Find where the given text appears and provide that cell's center as [X, Y] coordinate. 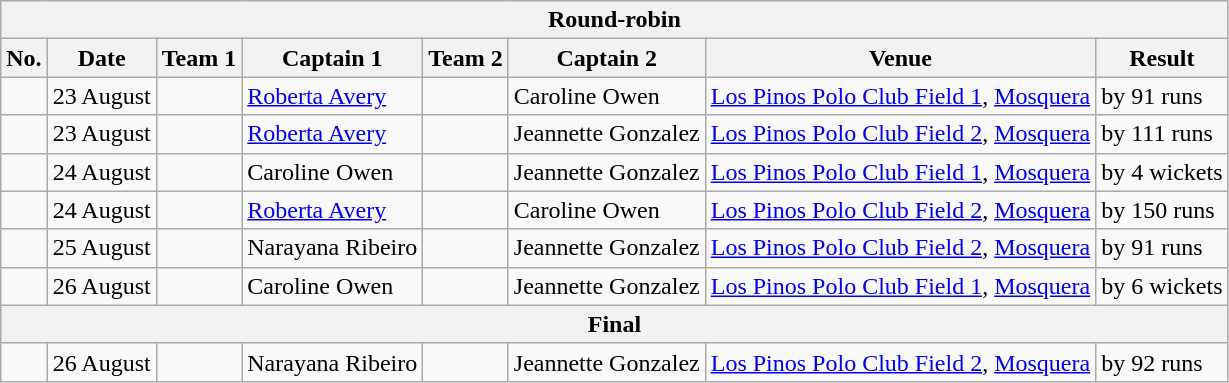
by 111 runs [1162, 134]
25 August [102, 248]
Team 2 [466, 58]
Round-robin [614, 20]
by 150 runs [1162, 210]
Date [102, 58]
Team 1 [199, 58]
Captain 1 [332, 58]
Venue [900, 58]
Final [614, 324]
Captain 2 [606, 58]
by 6 wickets [1162, 286]
No. [24, 58]
Result [1162, 58]
by 92 runs [1162, 362]
by 4 wickets [1162, 172]
